Search for the cell housing the specified text and yield its [x, y] center coordinate. 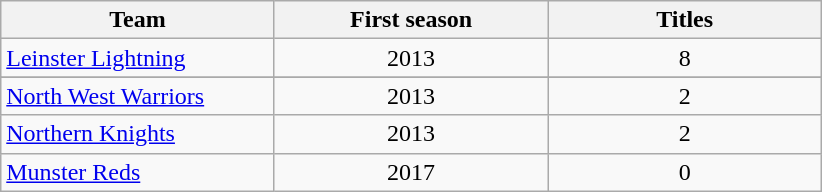
North West Warriors [138, 96]
Northern Knights [138, 134]
Titles [685, 20]
2017 [411, 172]
Team [138, 20]
Munster Reds [138, 172]
First season [411, 20]
0 [685, 172]
Leinster Lightning [138, 58]
8 [685, 58]
